Pinpoint the cell where the given text exists, returning its (x, y) midpoint coordinate. 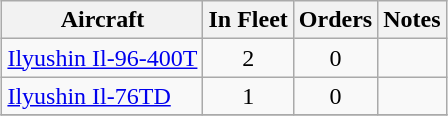
Ilyushin Il-96-400T (102, 58)
2 (248, 58)
1 (248, 96)
Notes (412, 20)
Aircraft (102, 20)
Orders (335, 20)
In Fleet (248, 20)
Ilyushin Il-76TD (102, 96)
